Detect which cell encompasses the target text, then output its (X, Y) center coordinate. 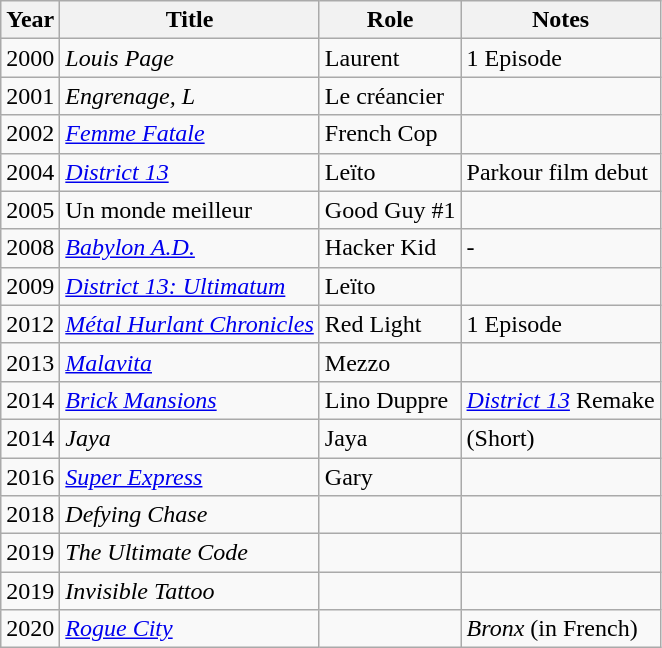
Lino Duppre (390, 400)
2012 (30, 324)
2020 (30, 629)
Un monde meilleur (190, 210)
Bronx (in French) (560, 629)
Red Light (390, 324)
2016 (30, 477)
Super Express (190, 477)
2008 (30, 248)
2018 (30, 515)
2005 (30, 210)
Notes (560, 20)
Malavita (190, 362)
2001 (30, 96)
Femme Fatale (190, 134)
Invisible Tattoo (190, 591)
Le créancier (390, 96)
Role (390, 20)
Laurent (390, 58)
2004 (30, 172)
- (560, 248)
Babylon A.D. (190, 248)
Engrenage, L (190, 96)
Good Guy #1 (390, 210)
Mezzo (390, 362)
Parkour film debut (560, 172)
2009 (30, 286)
District 13: Ultimatum (190, 286)
Louis Page (190, 58)
2002 (30, 134)
Hacker Kid (390, 248)
(Short) (560, 438)
Métal Hurlant Chronicles (190, 324)
District 13 Remake (560, 400)
Defying Chase (190, 515)
Gary (390, 477)
Brick Mansions (190, 400)
Year (30, 20)
Rogue City (190, 629)
French Cop (390, 134)
The Ultimate Code (190, 553)
2013 (30, 362)
District 13 (190, 172)
2000 (30, 58)
Title (190, 20)
